Return [X, Y] of the center of cell containing provided text 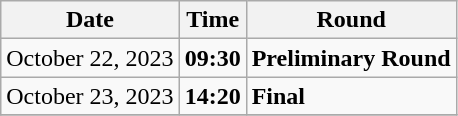
14:20 [212, 96]
October 23, 2023 [90, 96]
Date [90, 20]
Preliminary Round [351, 58]
09:30 [212, 58]
Final [351, 96]
Round [351, 20]
October 22, 2023 [90, 58]
Time [212, 20]
